For the text-containing cell, return its midpoint in (x, y) coordinate format. 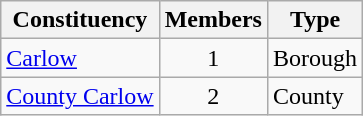
County (314, 96)
County Carlow (80, 96)
Carlow (80, 58)
1 (213, 58)
2 (213, 96)
Borough (314, 58)
Members (213, 20)
Constituency (80, 20)
Type (314, 20)
